Capture the cell that displays the provided text and extract its [X, Y] central coordinate. 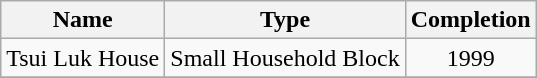
1999 [470, 58]
Completion [470, 20]
Tsui Luk House [83, 58]
Type [285, 20]
Small Household Block [285, 58]
Name [83, 20]
